Find where the given text appears and provide that cell's center as [X, Y] coordinate. 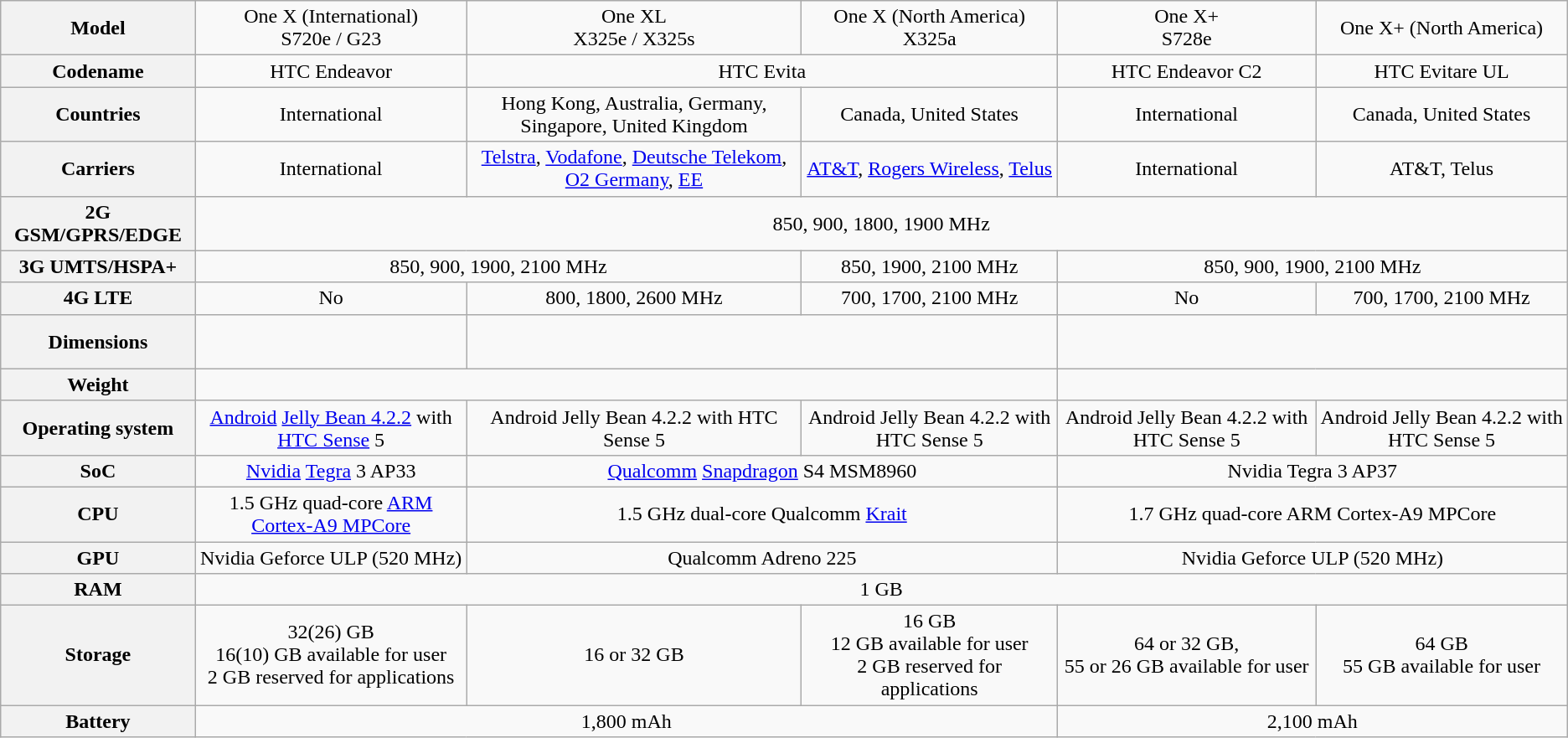
AT&T, Telus [1442, 169]
1.7 GHz quad-core ARM Cortex-A9 MPCore [1312, 514]
AT&T, Rogers Wireless, Telus [930, 169]
One XLX325e / X325s [634, 28]
One X+S728e [1186, 28]
850, 900, 1800, 1900 MHz [881, 223]
3G UMTS/HSPA+ [98, 266]
One X (International)S720e / G23 [331, 28]
Storage [98, 655]
1 GB [881, 590]
64 or 32 GB, 55 or 26 GB available for user [1186, 655]
Model [98, 28]
Battery [98, 721]
1.5 GHz dual-core Qualcomm Krait [762, 514]
800, 1800, 2600 MHz [634, 298]
Codename [98, 71]
HTC Endeavor [331, 71]
850, 1900, 2100 MHz [930, 266]
SoC [98, 471]
Telstra, Vodafone, Deutsche Telekom, O2 Germany, EE [634, 169]
4G LTE [98, 298]
Hong Kong, Australia, Germany, Singapore, United Kingdom [634, 114]
GPU [98, 557]
Nvidia Tegra 3 AP37 [1312, 471]
HTC Endeavor C2 [1186, 71]
1,800 mAh [627, 721]
Dimensions [98, 342]
Nvidia Tegra 3 AP33 [331, 471]
Countries [98, 114]
Operating system [98, 427]
Carriers [98, 169]
HTC Evita [762, 71]
2G GSM/GPRS/EDGE [98, 223]
16 GB12 GB available for user2 GB reserved for applications [930, 655]
HTC Evitare UL [1442, 71]
One X (North America)X325a [930, 28]
1.5 GHz quad-core ARM Cortex-A9 MPCore [331, 514]
64 GB55 GB available for user [1442, 655]
32(26) GB16(10) GB available for user2 GB reserved for applications [331, 655]
CPU [98, 514]
RAM [98, 590]
Qualcomm Snapdragon S4 MSM8960 [762, 471]
Weight [98, 384]
One X+ (North America) [1442, 28]
Qualcomm Adreno 225 [762, 557]
2,100 mAh [1312, 721]
16 or 32 GB [634, 655]
